Identify which cell holds the provided text, then report its (x, y) central coordinate. 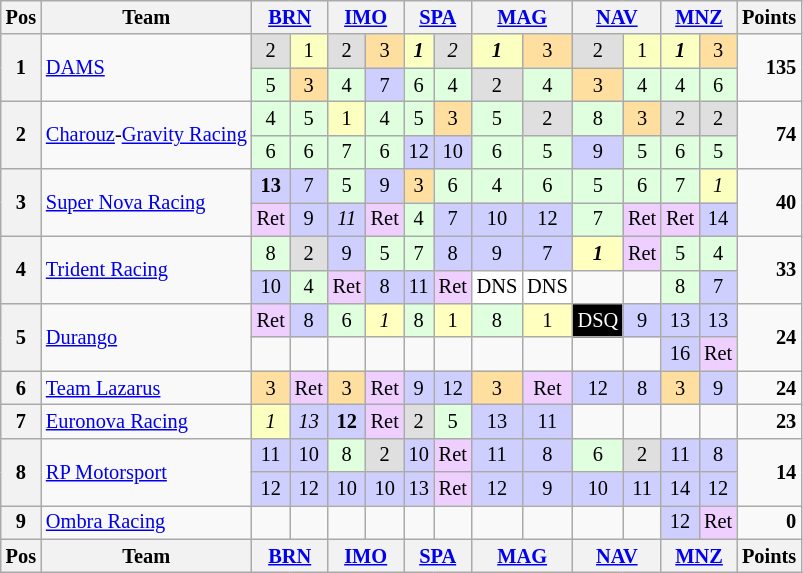
Ombra Racing (146, 522)
Durango (146, 336)
RP Motorsport (146, 472)
16 (680, 354)
40 (769, 202)
Euronova Racing (146, 421)
Super Nova Racing (146, 202)
DSQ (598, 320)
Team Lazarus (146, 388)
0 (769, 522)
Charouz-Gravity Racing (146, 134)
74 (769, 134)
Trident Racing (146, 270)
135 (769, 68)
33 (769, 270)
23 (769, 421)
DAMS (146, 68)
